Output the [X, Y] coordinate of the center of the cell containing the given text.  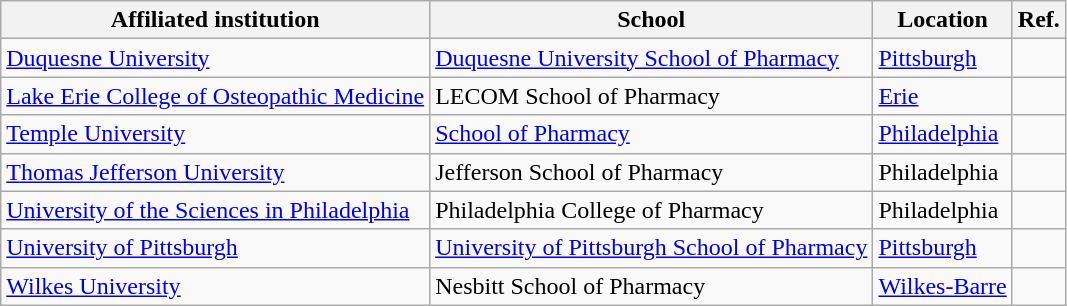
Duquesne University [216, 58]
Temple University [216, 134]
Ref. [1038, 20]
Lake Erie College of Osteopathic Medicine [216, 96]
School [652, 20]
Wilkes-Barre [942, 286]
University of Pittsburgh [216, 248]
Jefferson School of Pharmacy [652, 172]
Duquesne University School of Pharmacy [652, 58]
Location [942, 20]
Philadelphia College of Pharmacy [652, 210]
Erie [942, 96]
Affiliated institution [216, 20]
LECOM School of Pharmacy [652, 96]
Thomas Jefferson University [216, 172]
University of Pittsburgh School of Pharmacy [652, 248]
School of Pharmacy [652, 134]
University of the Sciences in Philadelphia [216, 210]
Nesbitt School of Pharmacy [652, 286]
Wilkes University [216, 286]
